Extract the (X, Y) coordinate from the center of the cell holding the provided text.  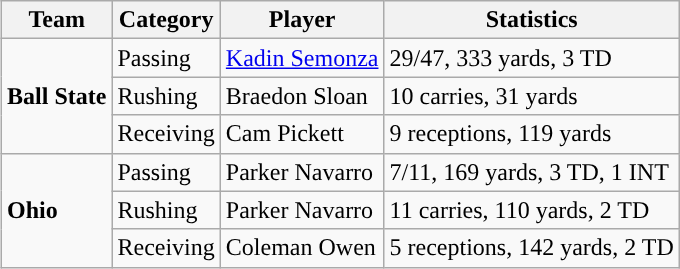
Coleman Owen (302, 248)
11 carries, 110 yards, 2 TD (532, 210)
Kadin Semonza (302, 58)
Player (302, 20)
5 receptions, 142 yards, 2 TD (532, 248)
Statistics (532, 20)
Category (166, 20)
Ball State (57, 96)
Team (57, 20)
Ohio (57, 210)
10 carries, 31 yards (532, 96)
9 receptions, 119 yards (532, 134)
Cam Pickett (302, 134)
Braedon Sloan (302, 96)
29/47, 333 yards, 3 TD (532, 58)
7/11, 169 yards, 3 TD, 1 INT (532, 172)
